Return (x, y) of the center of cell containing provided text 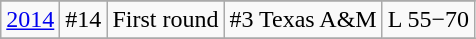
#3 Texas A&M (303, 20)
#14 (84, 20)
First round (166, 20)
2014 (30, 20)
L 55−70 (428, 20)
